Detect which cell encompasses the target text, then output its (x, y) center coordinate. 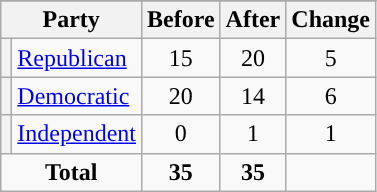
0 (180, 134)
Independent (77, 134)
Total (72, 172)
Change (331, 20)
After (253, 20)
6 (331, 96)
14 (253, 96)
15 (180, 58)
Party (72, 20)
Before (180, 20)
Republican (77, 58)
Democratic (77, 96)
5 (331, 58)
